From the cell containing the given text, extract its center point as [X, Y] coordinate. 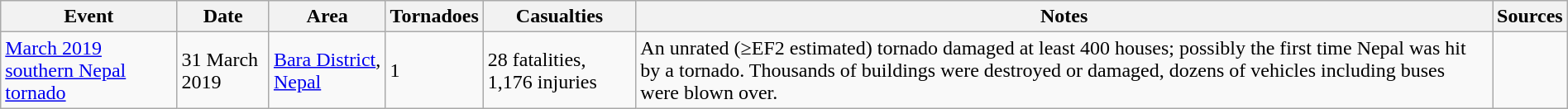
Event [89, 17]
March 2019 southern Nepal tornado [89, 70]
31 March 2019 [223, 70]
Notes [1064, 17]
Casualties [559, 17]
28 fatalities, 1,176 injuries [559, 70]
Bara District, Nepal [327, 70]
Area [327, 17]
Tornadoes [434, 17]
Date [223, 17]
Sources [1530, 17]
1 [434, 70]
